Search for the cell housing the specified text and yield its [x, y] center coordinate. 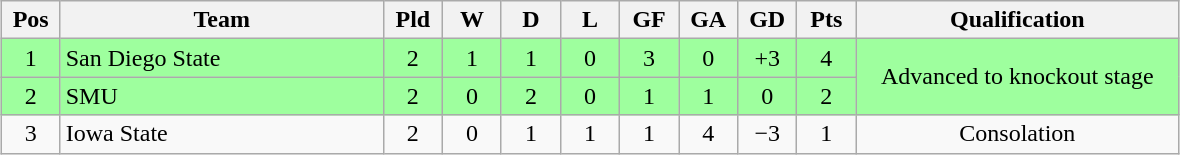
W [472, 20]
Team [222, 20]
GF [650, 20]
Qualification [1018, 20]
Pts [826, 20]
L [590, 20]
Advanced to knockout stage [1018, 77]
GA [708, 20]
GD [768, 20]
Pld [412, 20]
Iowa State [222, 134]
Pos [30, 20]
San Diego State [222, 58]
−3 [768, 134]
Consolation [1018, 134]
+3 [768, 58]
D [530, 20]
SMU [222, 96]
